Scan for the cell matching the given text and deliver its (x, y) coordinate at center. 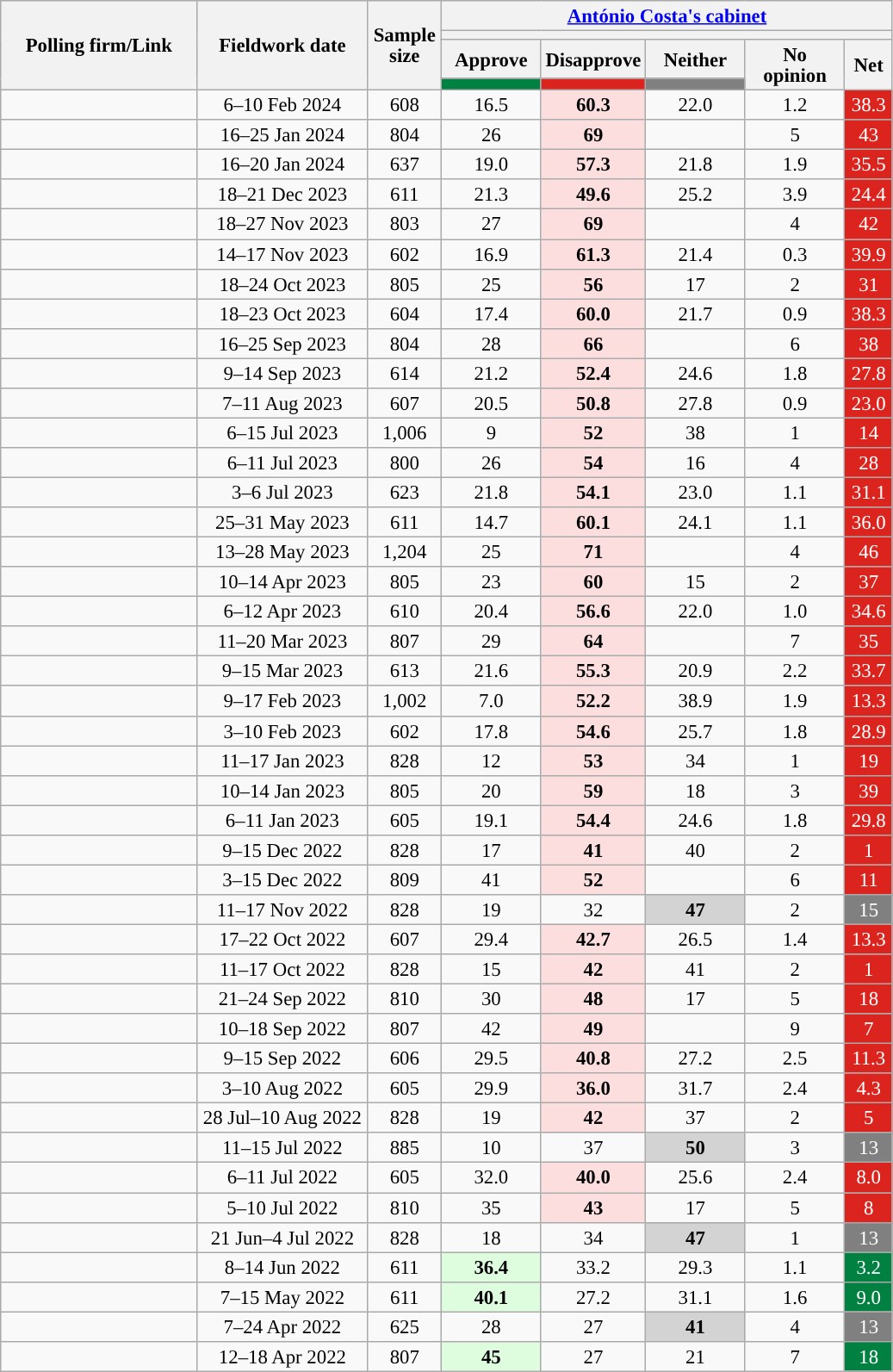
11–20 Mar 2023 (282, 641)
10 (492, 1149)
9–17 Feb 2023 (282, 701)
25–31 May 2023 (282, 522)
11–17 Jan 2023 (282, 761)
33.2 (593, 1268)
56.6 (593, 612)
28.9 (869, 730)
6–11 Jan 2023 (282, 820)
39 (869, 791)
30 (492, 999)
29.9 (492, 1089)
809 (405, 880)
64 (593, 641)
14.7 (492, 522)
60.0 (593, 314)
24.4 (869, 195)
8.0 (869, 1178)
61.3 (593, 255)
16 (696, 463)
40.1 (492, 1297)
40 (696, 851)
40.0 (593, 1178)
60.1 (593, 522)
1.2 (795, 105)
21.2 (492, 374)
3.2 (869, 1268)
Neither (696, 59)
9.0 (869, 1297)
No opinion (795, 65)
57.3 (593, 165)
29.5 (492, 1059)
54 (593, 463)
9–15 Mar 2023 (282, 672)
54.4 (593, 820)
60.3 (593, 105)
17–22 Oct 2022 (282, 939)
625 (405, 1326)
6–12 Apr 2023 (282, 612)
16.5 (492, 105)
8–14 Jun 2022 (282, 1268)
10–18 Sep 2022 (282, 1028)
610 (405, 612)
19.1 (492, 820)
23 (492, 582)
29.3 (696, 1268)
Approve (492, 59)
6–11 Jul 2023 (282, 463)
3–15 Dec 2022 (282, 880)
7–24 Apr 2022 (282, 1326)
24.1 (696, 522)
55.3 (593, 672)
32 (593, 909)
50.8 (593, 403)
21.7 (696, 314)
21.6 (492, 672)
1.4 (795, 939)
800 (405, 463)
21 Jun–4 Jul 2022 (282, 1237)
29.4 (492, 939)
38.9 (696, 701)
18–21 Dec 2023 (282, 195)
17.4 (492, 314)
Fieldwork date (282, 46)
25.2 (696, 195)
54.1 (593, 493)
49 (593, 1028)
12–18 Apr 2022 (282, 1357)
54.6 (593, 730)
0.3 (795, 255)
2.5 (795, 1059)
56 (593, 284)
14 (869, 432)
20 (492, 791)
60 (593, 582)
20.5 (492, 403)
18–24 Oct 2023 (282, 284)
20.9 (696, 672)
8 (869, 1207)
9–14 Sep 2023 (282, 374)
16.9 (492, 255)
48 (593, 999)
637 (405, 165)
19.0 (492, 165)
59 (593, 791)
608 (405, 105)
20.4 (492, 612)
10–14 Apr 2023 (282, 582)
12 (492, 761)
606 (405, 1059)
António Costa's cabinet (667, 16)
21–24 Sep 2022 (282, 999)
11–17 Oct 2022 (282, 970)
52.4 (593, 374)
40.8 (593, 1059)
7–15 May 2022 (282, 1297)
614 (405, 374)
1,006 (405, 432)
885 (405, 1149)
7–11 Aug 2023 (282, 403)
50 (696, 1149)
31.7 (696, 1089)
Disapprove (593, 59)
9–15 Dec 2022 (282, 851)
Sample size (405, 46)
1.6 (795, 1297)
31 (869, 284)
39.9 (869, 255)
2.2 (795, 672)
13–28 May 2023 (282, 553)
52.2 (593, 701)
3.9 (795, 195)
1.0 (795, 612)
3–10 Feb 2023 (282, 730)
11.3 (869, 1059)
6–15 Jul 2023 (282, 432)
21 (696, 1357)
16–25 Sep 2023 (282, 343)
4.3 (869, 1089)
7.0 (492, 701)
1,204 (405, 553)
42.7 (593, 939)
1,002 (405, 701)
14–17 Nov 2023 (282, 255)
35.5 (869, 165)
29 (492, 641)
803 (405, 224)
46 (869, 553)
11 (869, 880)
11–15 Jul 2022 (282, 1149)
623 (405, 493)
11–17 Nov 2022 (282, 909)
21.3 (492, 195)
32.0 (492, 1178)
613 (405, 672)
18–27 Nov 2023 (282, 224)
16–25 Jan 2024 (282, 134)
16–20 Jan 2024 (282, 165)
53 (593, 761)
25.6 (696, 1178)
Polling firm/Link (99, 46)
10–14 Jan 2023 (282, 791)
33.7 (869, 672)
36.4 (492, 1268)
28 Jul–10 Aug 2022 (282, 1118)
29.8 (869, 820)
Net (869, 65)
6–10 Feb 2024 (282, 105)
18–23 Oct 2023 (282, 314)
6–11 Jul 2022 (282, 1178)
3–6 Jul 2023 (282, 493)
17.8 (492, 730)
5–10 Jul 2022 (282, 1207)
604 (405, 314)
49.6 (593, 195)
21.4 (696, 255)
3–10 Aug 2022 (282, 1089)
25.7 (696, 730)
45 (492, 1357)
9–15 Sep 2022 (282, 1059)
26.5 (696, 939)
66 (593, 343)
34.6 (869, 612)
71 (593, 553)
